Search for the cell housing the specified text and yield its (X, Y) center coordinate. 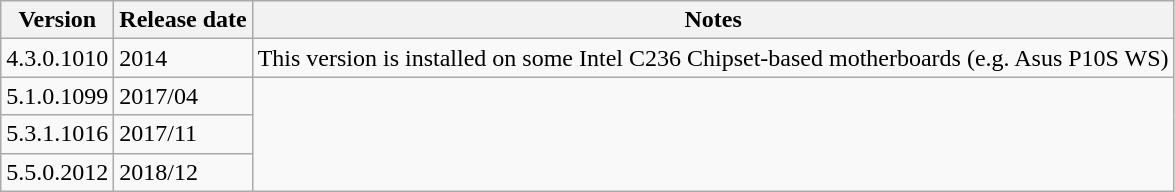
This version is installed on some Intel C236 Chipset-based motherboards (e.g. Asus P10S WS) (713, 58)
Notes (713, 20)
4.3.0.1010 (58, 58)
Release date (183, 20)
2014 (183, 58)
5.5.0.2012 (58, 172)
Version (58, 20)
5.3.1.1016 (58, 134)
2018/12 (183, 172)
2017/04 (183, 96)
5.1.0.1099 (58, 96)
2017/11 (183, 134)
